Find where the given text appears and provide that cell's center as (x, y) coordinate. 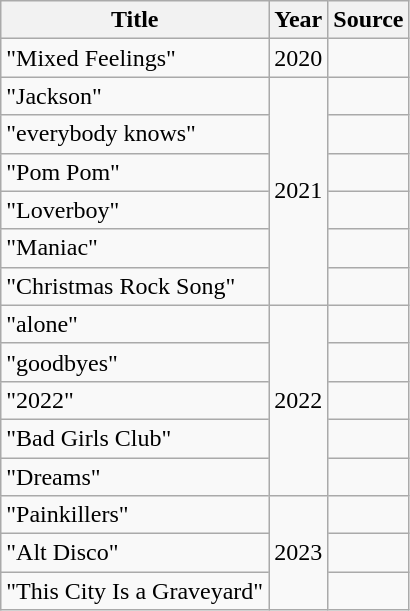
"Dreams" (135, 477)
Title (135, 20)
2023 (298, 553)
"goodbyes" (135, 362)
2020 (298, 58)
"alone" (135, 324)
"Mixed Feelings" (135, 58)
"Painkillers" (135, 515)
Year (298, 20)
"Loverboy" (135, 210)
"Bad Girls Club" (135, 438)
"Alt Disco" (135, 553)
"2022" (135, 400)
"Jackson" (135, 96)
"Pom Pom" (135, 172)
"This City Is a Graveyard" (135, 591)
"everybody knows" (135, 134)
"Maniac" (135, 248)
"Christmas Rock Song" (135, 286)
2022 (298, 400)
2021 (298, 191)
Source (368, 20)
